Extract the [X, Y] coordinate from the center of the cell holding the provided text.  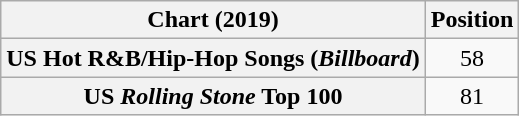
Chart (2019) [213, 20]
58 [472, 58]
US Rolling Stone Top 100 [213, 96]
81 [472, 96]
Position [472, 20]
US Hot R&B/Hip-Hop Songs (Billboard) [213, 58]
